Identify which cell holds the provided text, then report its (x, y) central coordinate. 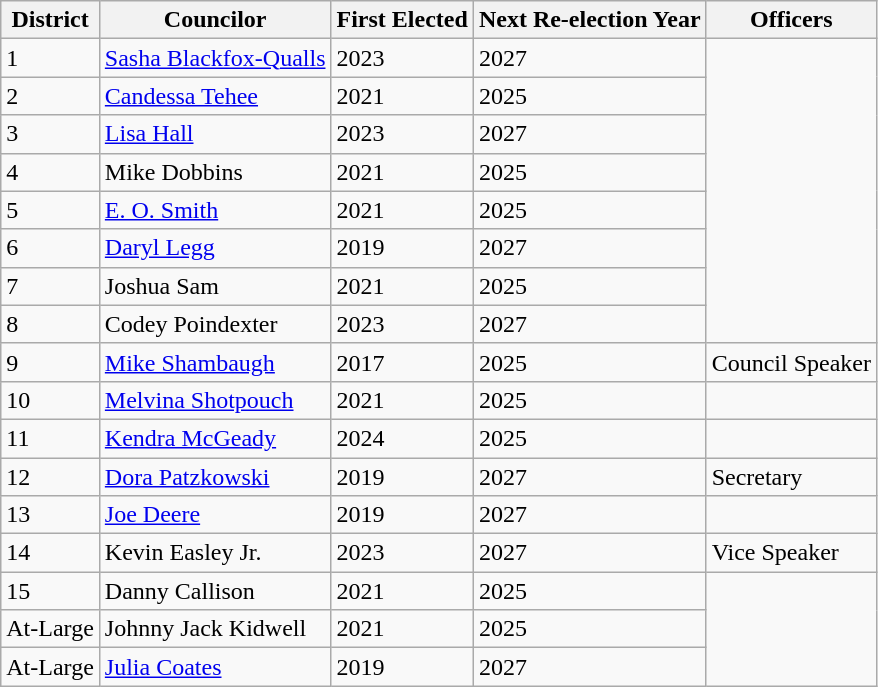
Mike Dobbins (215, 172)
Joe Deere (215, 515)
2 (50, 96)
Johnny Jack Kidwell (215, 629)
Vice Speaker (791, 553)
11 (50, 438)
2017 (402, 362)
Mike Shambaugh (215, 362)
Kendra McGeady (215, 438)
2024 (402, 438)
Daryl Legg (215, 248)
10 (50, 400)
1 (50, 58)
Joshua Sam (215, 286)
District (50, 20)
Next Re-election Year (590, 20)
Sasha Blackfox-Qualls (215, 58)
Julia Coates (215, 667)
First Elected (402, 20)
4 (50, 172)
8 (50, 324)
Melvina Shotpouch (215, 400)
E. O. Smith (215, 210)
Lisa Hall (215, 134)
Councilor (215, 20)
6 (50, 248)
Dora Patzkowski (215, 477)
9 (50, 362)
Council Speaker (791, 362)
14 (50, 553)
12 (50, 477)
15 (50, 591)
Candessa Tehee (215, 96)
Officers (791, 20)
Secretary (791, 477)
3 (50, 134)
Kevin Easley Jr. (215, 553)
5 (50, 210)
13 (50, 515)
Danny Callison (215, 591)
7 (50, 286)
Codey Poindexter (215, 324)
